From the cell containing the given text, extract its center point as (x, y) coordinate. 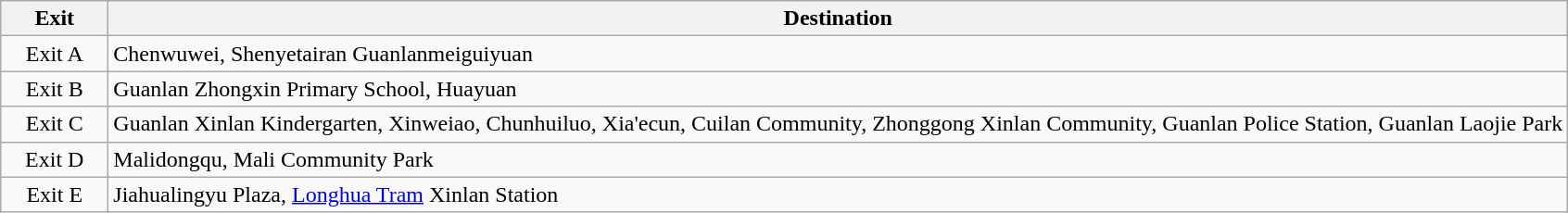
Exit C (55, 124)
Exit E (55, 194)
Exit (55, 19)
Malidongqu, Mali Community Park (838, 159)
Exit A (55, 54)
Exit B (55, 89)
Chenwuwei, Shenyetairan Guanlanmeiguiyuan (838, 54)
Destination (838, 19)
Guanlan Zhongxin Primary School, Huayuan (838, 89)
Jiahualingyu Plaza, Longhua Tram Xinlan Station (838, 194)
Exit D (55, 159)
